For the text-containing cell, return its midpoint in [x, y] coordinate format. 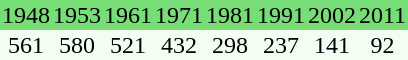
432 [178, 45]
298 [230, 45]
1948 [26, 15]
580 [76, 45]
92 [382, 45]
2011 [382, 15]
237 [280, 45]
141 [332, 45]
1981 [230, 15]
1961 [128, 15]
521 [128, 45]
1953 [76, 15]
1971 [178, 15]
2002 [332, 15]
1991 [280, 15]
561 [26, 45]
